Return the (X, Y) coordinate for the center point of the cell that contains the specified text.  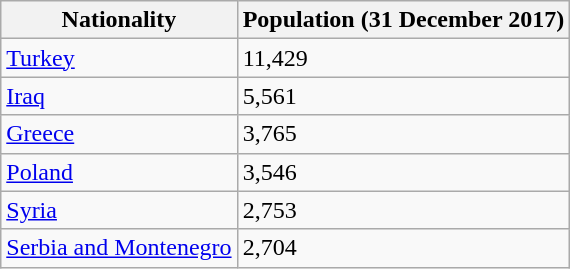
Serbia and Montenegro (119, 248)
2,704 (404, 248)
Poland (119, 172)
Iraq (119, 96)
5,561 (404, 96)
2,753 (404, 210)
3,765 (404, 134)
Turkey (119, 58)
Greece (119, 134)
3,546 (404, 172)
Syria (119, 210)
Nationality (119, 20)
11,429 (404, 58)
Population (31 December 2017) (404, 20)
